Capture the cell that displays the provided text and extract its [x, y] central coordinate. 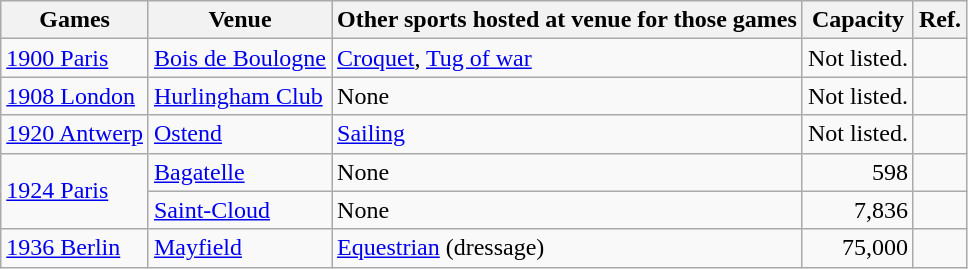
7,836 [858, 210]
Venue [240, 20]
1920 Antwerp [75, 134]
598 [858, 172]
75,000 [858, 248]
Equestrian (dressage) [568, 248]
Capacity [858, 20]
Hurlingham Club [240, 96]
Other sports hosted at venue for those games [568, 20]
1900 Paris [75, 58]
1924 Paris [75, 191]
Saint-Cloud [240, 210]
Bagatelle [240, 172]
Ostend [240, 134]
Bois de Boulogne [240, 58]
1936 Berlin [75, 248]
Games [75, 20]
Sailing [568, 134]
Croquet, Tug of war [568, 58]
Ref. [940, 20]
1908 London [75, 96]
Mayfield [240, 248]
